Scan for the cell matching the given text and deliver its [X, Y] coordinate at center. 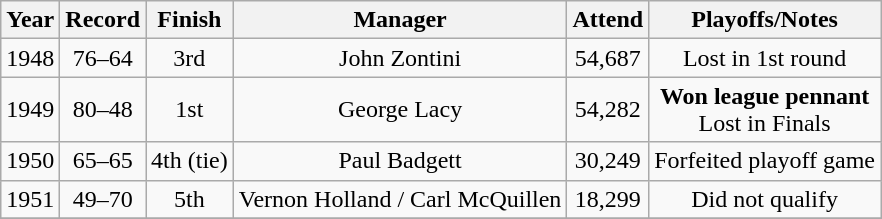
4th (tie) [190, 161]
Lost in 1st round [765, 58]
3rd [190, 58]
John Zontini [400, 58]
George Lacy [400, 110]
Record [103, 20]
1948 [30, 58]
Manager [400, 20]
Finish [190, 20]
Did not qualify [765, 199]
5th [190, 199]
Won league pennantLost in Finals [765, 110]
30,249 [608, 161]
1st [190, 110]
Year [30, 20]
1951 [30, 199]
Paul Badgett [400, 161]
Vernon Holland / Carl McQuillen [400, 199]
49–70 [103, 199]
80–48 [103, 110]
Forfeited playoff game [765, 161]
1950 [30, 161]
1949 [30, 110]
65–65 [103, 161]
18,299 [608, 199]
54,282 [608, 110]
Playoffs/Notes [765, 20]
Attend [608, 20]
54,687 [608, 58]
76–64 [103, 58]
